Pinpoint the cell where the given text exists, returning its [x, y] midpoint coordinate. 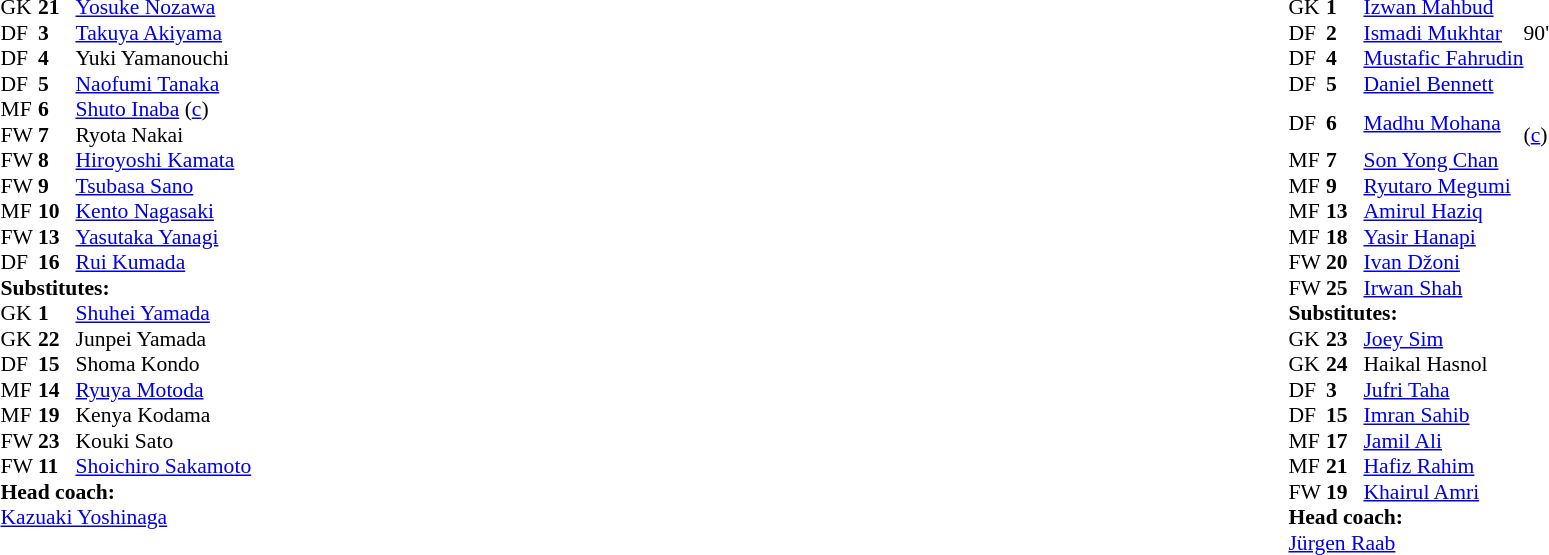
Takuya Akiyama [164, 33]
Naofumi Tanaka [164, 84]
Kazuaki Yoshinaga [126, 517]
18 [1345, 237]
Son Yong Chan [1443, 161]
Joey Sim [1443, 339]
1 [57, 313]
Kento Nagasaki [164, 211]
Mustafic Fahrudin [1443, 59]
Rui Kumada [164, 263]
Kouki Sato [164, 441]
Kenya Kodama [164, 415]
17 [1345, 441]
20 [1345, 263]
Hafiz Rahim [1443, 467]
Junpei Yamada [164, 339]
Shoma Kondo [164, 365]
Ryuya Motoda [164, 390]
Yasutaka Yanagi [164, 237]
8 [57, 161]
Imran Sahib [1443, 415]
Madhu Mohana [1443, 122]
10 [57, 211]
Ivan Džoni [1443, 263]
24 [1345, 365]
Tsubasa Sano [164, 186]
21 [1345, 467]
Hiroyoshi Kamata [164, 161]
Shuto Inaba (c) [164, 109]
Khairul Amri [1443, 492]
14 [57, 390]
Amirul Haziq [1443, 211]
25 [1345, 288]
Daniel Bennett [1443, 84]
11 [57, 467]
Irwan Shah [1443, 288]
Ismadi Mukhtar [1443, 33]
2 [1345, 33]
Shuhei Yamada [164, 313]
Ryota Nakai [164, 135]
Ryutaro Megumi [1443, 186]
90' [1536, 33]
Jufri Taha [1443, 390]
22 [57, 339]
Yasir Hanapi [1443, 237]
(c) [1536, 122]
16 [57, 263]
Yuki Yamanouchi [164, 59]
Jamil Ali [1443, 441]
Haikal Hasnol [1443, 365]
Shoichiro Sakamoto [164, 467]
